Provide the [X, Y] coordinate of the cell's center where the given text is located.  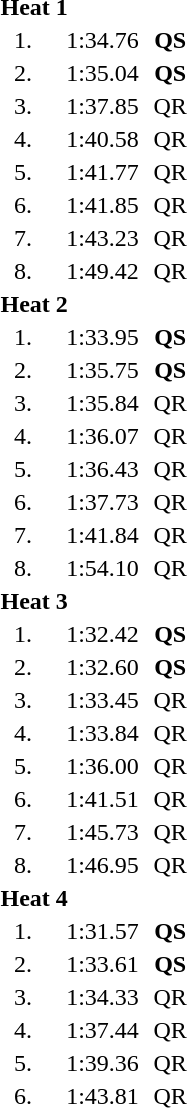
1:41.85 [102, 205]
1:36.00 [102, 766]
1:33.45 [102, 700]
1:54.10 [102, 568]
1:39.36 [102, 1063]
1:31.57 [102, 931]
1:34.76 [102, 40]
1:36.43 [102, 469]
1:34.33 [102, 997]
1:35.84 [102, 403]
1:35.04 [102, 73]
1:32.42 [102, 634]
1:41.77 [102, 172]
1:37.85 [102, 106]
1:37.44 [102, 1030]
1:49.42 [102, 271]
1:33.84 [102, 733]
1:35.75 [102, 370]
1:45.73 [102, 832]
1:41.51 [102, 799]
1:33.95 [102, 337]
1:43.23 [102, 238]
1:40.58 [102, 139]
1:37.73 [102, 502]
1:36.07 [102, 436]
1:33.61 [102, 964]
1:41.84 [102, 535]
1:32.60 [102, 667]
1:46.95 [102, 865]
